Return (X, Y) of the center of cell containing provided text 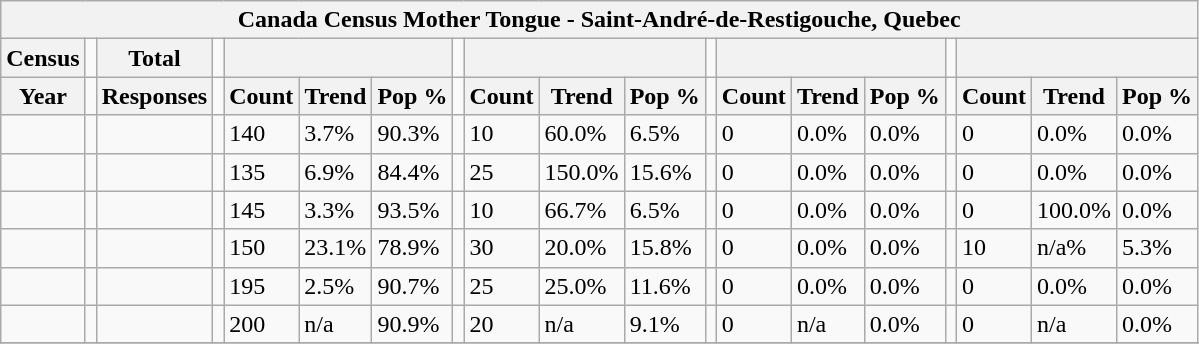
20 (502, 324)
11.6% (664, 286)
90.7% (412, 286)
90.9% (412, 324)
Responses (154, 96)
Year (43, 96)
25.0% (582, 286)
93.5% (412, 210)
150.0% (582, 172)
3.7% (336, 134)
Canada Census Mother Tongue - Saint-André-de-Restigouche, Quebec (600, 20)
84.4% (412, 172)
90.3% (412, 134)
66.7% (582, 210)
n/a% (1074, 248)
60.0% (582, 134)
200 (262, 324)
150 (262, 248)
30 (502, 248)
15.6% (664, 172)
78.9% (412, 248)
Total (154, 58)
23.1% (336, 248)
3.3% (336, 210)
Census (43, 58)
145 (262, 210)
195 (262, 286)
20.0% (582, 248)
135 (262, 172)
6.9% (336, 172)
100.0% (1074, 210)
9.1% (664, 324)
2.5% (336, 286)
5.3% (1158, 248)
140 (262, 134)
15.8% (664, 248)
